Capture the cell that displays the provided text and extract its (x, y) central coordinate. 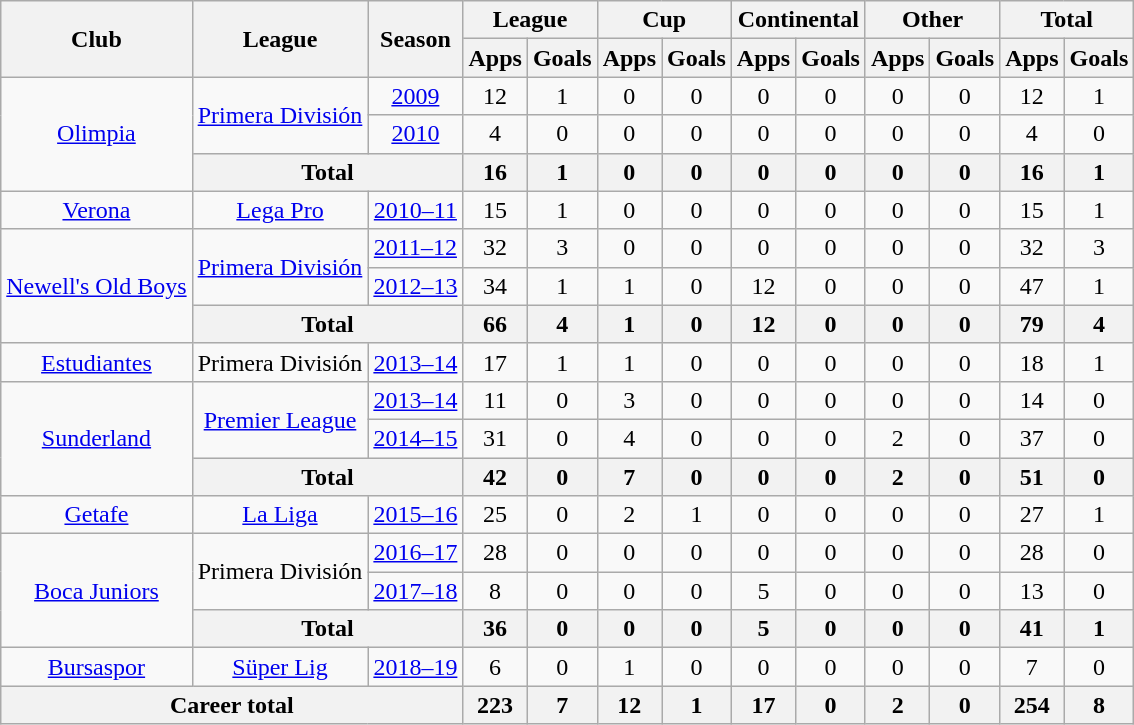
13 (1032, 591)
2015–16 (416, 515)
42 (495, 477)
Süper Lig (280, 667)
Sunderland (96, 438)
31 (495, 438)
Career total (232, 705)
Newell's Old Boys (96, 286)
18 (1032, 362)
2010–11 (416, 210)
2009 (416, 96)
Verona (96, 210)
254 (1032, 705)
Club (96, 39)
2017–18 (416, 591)
Bursaspor (96, 667)
14 (1032, 400)
51 (1032, 477)
Getafe (96, 515)
25 (495, 515)
27 (1032, 515)
Cup (664, 20)
Other (932, 20)
37 (1032, 438)
36 (495, 629)
Premier League (280, 419)
223 (495, 705)
Lega Pro (280, 210)
2016–17 (416, 553)
2011–12 (416, 248)
41 (1032, 629)
79 (1032, 324)
2014–15 (416, 438)
Boca Juniors (96, 591)
2012–13 (416, 286)
Continental (798, 20)
11 (495, 400)
Season (416, 39)
Estudiantes (96, 362)
La Liga (280, 515)
Olimpia (96, 134)
6 (495, 667)
2018–19 (416, 667)
34 (495, 286)
47 (1032, 286)
2010 (416, 134)
66 (495, 324)
